Output the (x, y) coordinate of the center of the cell containing the given text.  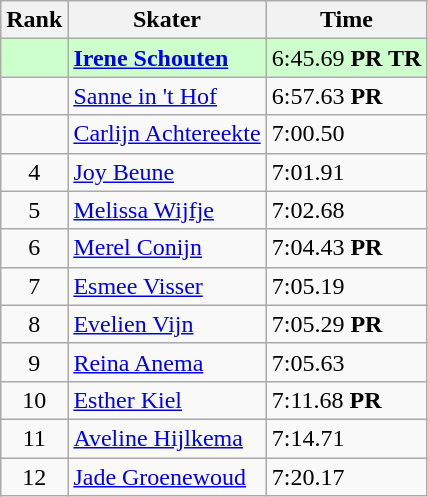
5 (34, 210)
Reina Anema (167, 362)
7:05.63 (346, 362)
7:20.17 (346, 477)
6 (34, 248)
Carlijn Achtereekte (167, 134)
10 (34, 400)
9 (34, 362)
8 (34, 324)
6:45.69 PR TR (346, 58)
Time (346, 20)
Sanne in 't Hof (167, 96)
Melissa Wijfje (167, 210)
7:05.29 PR (346, 324)
7:05.19 (346, 286)
7:11.68 PR (346, 400)
Skater (167, 20)
Esther Kiel (167, 400)
7 (34, 286)
12 (34, 477)
7:04.43 PR (346, 248)
Esmee Visser (167, 286)
Joy Beune (167, 172)
7:00.50 (346, 134)
Merel Conijn (167, 248)
Irene Schouten (167, 58)
11 (34, 438)
Aveline Hijlkema (167, 438)
6:57.63 PR (346, 96)
7:02.68 (346, 210)
Evelien Vijn (167, 324)
4 (34, 172)
Rank (34, 20)
Jade Groenewoud (167, 477)
7:14.71 (346, 438)
7:01.91 (346, 172)
